Return [X, Y] of the center of cell containing provided text 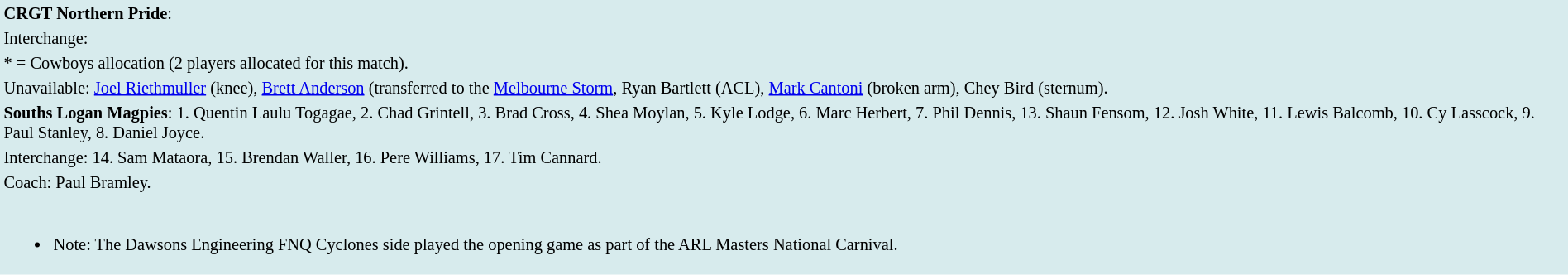
Coach: Paul Bramley. [784, 182]
* = Cowboys allocation (2 players allocated for this match). [784, 63]
CRGT Northern Pride: [784, 13]
Interchange: [784, 38]
Note: The Dawsons Engineering FNQ Cyclones side played the opening game as part of the ARL Masters National Carnival. [784, 234]
Interchange: 14. Sam Mataora, 15. Brendan Waller, 16. Pere Williams, 17. Tim Cannard. [784, 157]
